Pinpoint the cell where the given text exists, returning its [X, Y] midpoint coordinate. 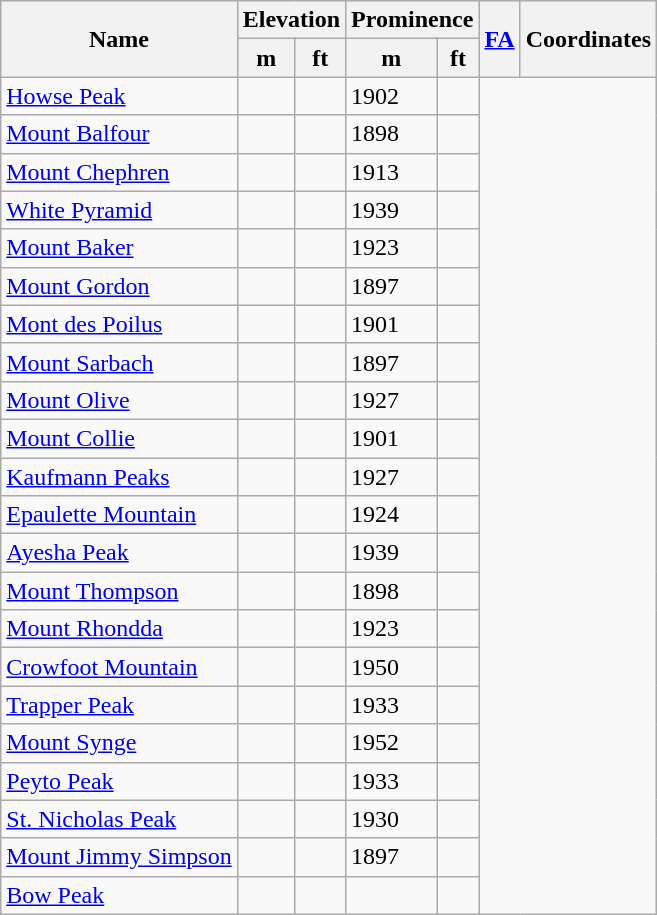
Mount Sarbach [119, 362]
Coordinates [588, 39]
Howse Peak [119, 96]
Mount Gordon [119, 286]
1930 [392, 819]
Mount Olive [119, 400]
1924 [392, 515]
Mont des Poilus [119, 324]
Crowfoot Mountain [119, 667]
Mount Chephren [119, 172]
Prominence [412, 20]
1913 [392, 172]
Mount Thompson [119, 591]
Mount Rhondda [119, 629]
Kaufmann Peaks [119, 477]
1902 [392, 96]
Bow Peak [119, 895]
White Pyramid [119, 210]
1952 [392, 743]
Trapper Peak [119, 705]
Mount Balfour [119, 134]
1950 [392, 667]
Epaulette Mountain [119, 515]
St. Nicholas Peak [119, 819]
Mount Collie [119, 438]
Peyto Peak [119, 781]
Mount Jimmy Simpson [119, 857]
Name [119, 39]
Mount Synge [119, 743]
Ayesha Peak [119, 553]
Elevation [291, 20]
Mount Baker [119, 248]
FA [500, 39]
